Locate the cell with the specified text and output its (X, Y) center coordinate. 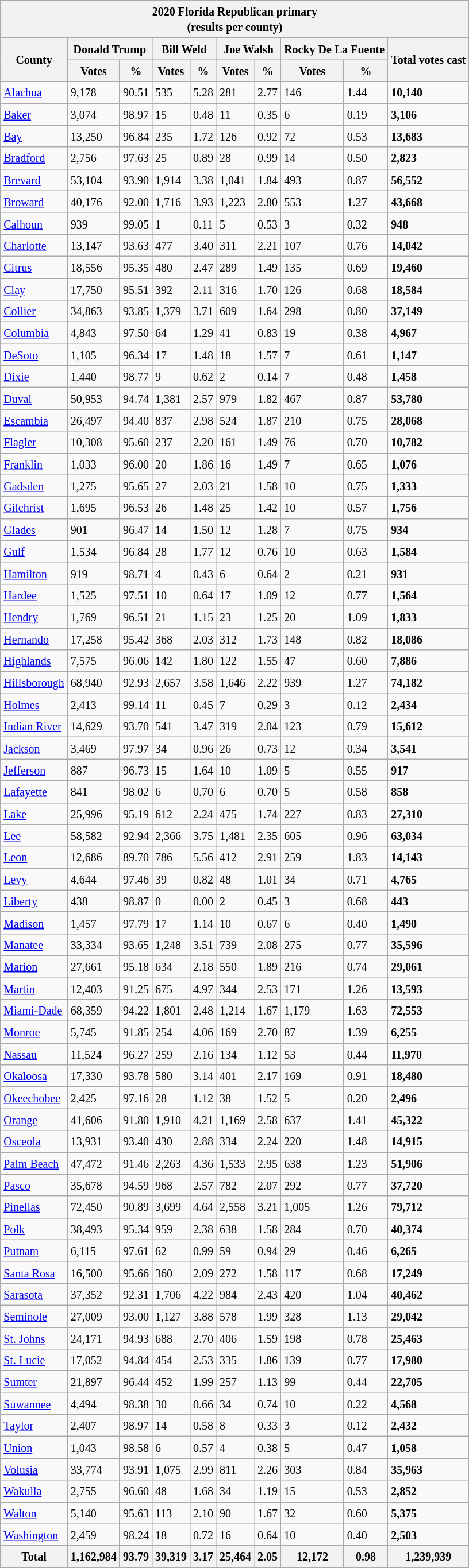
Gilchrist (34, 508)
53,104 (93, 180)
2.95 (268, 1163)
2.08 (268, 944)
1.15 (203, 617)
94.40 (136, 420)
1,533 (236, 1163)
257 (236, 1382)
0.19 (366, 114)
1.84 (268, 180)
Citrus (34, 267)
Washington (34, 1535)
Nassau (34, 1054)
12,172 (313, 1557)
1.63 (366, 1011)
1,490 (429, 923)
1.87 (268, 420)
609 (236, 311)
7,575 (93, 661)
0.00 (203, 901)
93.40 (136, 1141)
Clay (34, 289)
95.19 (136, 814)
37,149 (429, 311)
198 (313, 1338)
97.16 (136, 1098)
1.77 (203, 551)
6,255 (429, 1032)
4.21 (203, 1120)
0.62 (203, 377)
0.67 (268, 923)
92.93 (136, 683)
311 (236, 245)
3.75 (203, 835)
811 (236, 1469)
92.31 (136, 1294)
979 (236, 398)
2,558 (236, 1207)
96.47 (136, 529)
74,182 (429, 683)
275 (313, 944)
5.56 (203, 857)
19 (313, 333)
Miami-Dade (34, 1011)
3.17 (203, 1557)
148 (313, 639)
10,140 (429, 92)
0.20 (366, 1098)
2,755 (93, 1491)
25,463 (429, 1338)
4,843 (93, 333)
40,176 (93, 202)
254 (171, 1032)
2.48 (203, 1011)
97.51 (136, 595)
99.05 (136, 223)
93.91 (136, 1469)
334 (236, 1141)
12,403 (93, 988)
931 (429, 573)
Pasco (34, 1185)
6,115 (93, 1250)
96.00 (136, 464)
7,886 (429, 661)
11,524 (93, 1054)
0.35 (268, 114)
96.51 (136, 617)
142 (171, 661)
76 (313, 442)
Santa Rosa (34, 1272)
Total votes cast (429, 60)
1,706 (171, 1294)
Osceola (34, 1141)
26,497 (93, 420)
72,553 (429, 1011)
1.59 (268, 1338)
98.71 (136, 573)
94.59 (136, 1185)
45,322 (429, 1120)
786 (171, 857)
1.50 (203, 529)
220 (313, 1141)
412 (236, 857)
Monroe (34, 1032)
39 (171, 879)
93.85 (136, 311)
10,308 (93, 442)
5,745 (93, 1032)
113 (171, 1513)
6,265 (429, 1250)
33,774 (93, 1469)
72 (313, 136)
2,496 (429, 1098)
1,333 (429, 486)
0.43 (203, 573)
477 (171, 245)
360 (171, 1272)
Pinellas (34, 1207)
Hendry (34, 617)
0.72 (203, 1535)
1,910 (171, 1120)
Union (34, 1447)
2,503 (429, 1535)
35,963 (429, 1469)
Orange (34, 1120)
87 (313, 1032)
493 (313, 180)
Dixie (34, 377)
Glades (34, 529)
Martin (34, 988)
3.71 (203, 311)
94.93 (136, 1338)
93.65 (136, 944)
605 (313, 835)
0.29 (268, 704)
1,076 (429, 464)
3,541 (429, 748)
95.42 (136, 639)
90.89 (136, 1207)
1,275 (93, 486)
4.22 (203, 1294)
22,705 (429, 1382)
Seminole (34, 1316)
2,413 (93, 704)
2,432 (429, 1426)
2.88 (203, 1141)
Liberty (34, 901)
553 (313, 202)
1,033 (93, 464)
1,457 (93, 923)
Total (34, 1557)
10,782 (429, 442)
4,967 (429, 333)
1.42 (268, 508)
8 (236, 1426)
23 (236, 617)
2,407 (93, 1426)
1.39 (366, 1032)
303 (313, 1469)
Bradford (34, 158)
79,712 (429, 1207)
344 (236, 988)
917 (429, 770)
91.46 (136, 1163)
29,061 (429, 966)
72,450 (93, 1207)
11,970 (429, 1054)
40,374 (429, 1229)
Hernando (34, 639)
Joe Walsh (249, 49)
Suwannee (34, 1404)
91.80 (136, 1120)
4.36 (203, 1163)
32 (313, 1513)
93.70 (136, 726)
0.78 (366, 1338)
95.51 (136, 289)
34,863 (93, 311)
95.63 (136, 1513)
63,034 (429, 835)
328 (313, 1316)
17,330 (93, 1076)
27,009 (93, 1316)
14,042 (429, 245)
227 (313, 814)
1.83 (366, 857)
1,379 (171, 311)
0.14 (268, 377)
1,716 (171, 202)
91.25 (136, 988)
1.01 (268, 879)
2.05 (268, 1557)
Sumter (34, 1382)
98.77 (136, 377)
1.23 (366, 1163)
0.50 (366, 158)
1.25 (268, 617)
948 (429, 223)
3.47 (203, 726)
171 (313, 988)
0.46 (366, 1250)
13,593 (429, 988)
161 (236, 442)
16,500 (93, 1272)
35,596 (429, 944)
17,052 (93, 1360)
98.87 (136, 901)
1,564 (429, 595)
406 (236, 1338)
1.29 (203, 333)
4,568 (429, 1404)
14,143 (429, 857)
2,756 (93, 158)
612 (171, 814)
0.65 (366, 464)
Brevard (34, 180)
0.11 (203, 223)
Sarasota (34, 1294)
Manatee (34, 944)
27,661 (93, 966)
782 (236, 1185)
1 (171, 223)
1.52 (268, 1098)
Putnam (34, 1250)
281 (236, 92)
92.00 (136, 202)
0.69 (366, 267)
Broward (34, 202)
467 (313, 398)
2.17 (268, 1076)
Jefferson (34, 770)
Volusia (34, 1469)
Donald Trump (109, 49)
Gulf (34, 551)
89.70 (136, 857)
2.80 (268, 202)
1,914 (171, 180)
Taylor (34, 1426)
12,686 (93, 857)
Rocky De La Fuente (335, 49)
1,147 (429, 355)
95.65 (136, 486)
Palm Beach (34, 1163)
17,249 (429, 1272)
2.16 (203, 1054)
Jackson (34, 748)
13,683 (429, 136)
2.77 (268, 92)
30 (171, 1404)
968 (171, 1185)
97.46 (136, 879)
59 (236, 1250)
2.47 (203, 267)
98.24 (136, 1535)
96.60 (136, 1491)
17,980 (429, 1360)
319 (236, 726)
841 (93, 792)
1,769 (93, 617)
0.32 (366, 223)
18,584 (429, 289)
Collier (34, 311)
3,699 (171, 1207)
637 (313, 1120)
858 (429, 792)
40,462 (429, 1294)
1.41 (366, 1120)
96.06 (136, 661)
0.21 (366, 573)
14,629 (93, 726)
0 (171, 901)
122 (236, 661)
15,612 (429, 726)
5,375 (429, 1513)
Duval (34, 398)
0.34 (366, 748)
1.55 (268, 661)
0.79 (366, 726)
1,801 (171, 1011)
4.97 (203, 988)
1.57 (268, 355)
1,833 (429, 617)
97.50 (136, 333)
4,494 (93, 1404)
480 (171, 267)
146 (313, 92)
739 (236, 944)
837 (171, 420)
2.18 (203, 966)
1,162,984 (93, 1557)
3,469 (93, 748)
38,493 (93, 1229)
312 (236, 639)
41,606 (93, 1120)
17,750 (93, 289)
Calhoun (34, 223)
37,720 (429, 1185)
Polk (34, 1229)
392 (171, 289)
634 (171, 966)
2.26 (268, 1469)
99 (313, 1382)
420 (313, 1294)
123 (313, 726)
3.51 (203, 944)
50,953 (93, 398)
3.38 (203, 180)
135 (313, 267)
Bay (34, 136)
St. Johns (34, 1338)
0.66 (203, 1404)
4.64 (203, 1207)
Wakulla (34, 1491)
4.06 (203, 1032)
95.18 (136, 966)
96.44 (136, 1382)
1,381 (171, 398)
93.78 (136, 1076)
68,940 (93, 683)
93.63 (136, 245)
90 (236, 1513)
Gadsden (34, 486)
272 (236, 1272)
550 (236, 966)
3.88 (203, 1316)
0.71 (366, 879)
68,359 (93, 1011)
51,906 (429, 1163)
28,068 (429, 420)
1,695 (93, 508)
98.38 (136, 1404)
887 (93, 770)
2,459 (93, 1535)
97.97 (136, 748)
2.21 (268, 245)
9 (171, 377)
Hardee (34, 595)
53,780 (429, 398)
43,668 (429, 202)
984 (236, 1294)
1,043 (93, 1447)
29,042 (429, 1316)
2,434 (429, 704)
98.02 (136, 792)
97.61 (136, 1250)
1.73 (268, 639)
139 (313, 1360)
3,074 (93, 114)
Okaloosa (34, 1076)
0.94 (268, 1250)
14,915 (429, 1141)
0.61 (366, 355)
17,258 (93, 639)
93.90 (136, 180)
1,214 (236, 1011)
2.22 (268, 683)
18,086 (429, 639)
3.14 (203, 1076)
1,525 (93, 595)
2.09 (203, 1272)
1,756 (429, 508)
1,075 (171, 1469)
24,171 (93, 1338)
37,352 (93, 1294)
1,534 (93, 551)
524 (236, 420)
47 (313, 661)
0.33 (268, 1426)
688 (171, 1338)
541 (171, 726)
0.47 (366, 1447)
0.22 (366, 1404)
3.58 (203, 683)
443 (429, 901)
33,334 (93, 944)
2.38 (203, 1229)
430 (171, 1141)
3.40 (203, 245)
2,852 (429, 1491)
2.99 (203, 1469)
39,319 (171, 1557)
96.27 (136, 1054)
335 (236, 1360)
1.70 (268, 289)
2.58 (268, 1120)
5.28 (203, 92)
Lee (34, 835)
2.20 (203, 442)
901 (93, 529)
0.84 (366, 1469)
2.98 (203, 420)
92.94 (136, 835)
1.19 (268, 1491)
1.68 (203, 1491)
Marion (34, 966)
Bill Weld (184, 49)
DeSoto (34, 355)
316 (236, 289)
95.66 (136, 1272)
Indian River (34, 726)
1.74 (268, 814)
117 (313, 1272)
0.89 (203, 158)
0.80 (366, 311)
53 (313, 1054)
0.55 (366, 770)
St. Lucie (34, 1360)
237 (171, 442)
2.43 (268, 1294)
Madison (34, 923)
134 (236, 1054)
2.07 (268, 1185)
96.73 (136, 770)
21,897 (93, 1382)
1.72 (203, 136)
0.91 (366, 1076)
96.34 (136, 355)
90.51 (136, 92)
35,678 (93, 1185)
2020 Florida Republican primary(results per county) (234, 20)
2,366 (171, 835)
1.04 (366, 1294)
Lake (34, 814)
38 (236, 1098)
2.91 (268, 857)
1,058 (429, 1447)
95.35 (136, 267)
29 (313, 1250)
292 (313, 1185)
1,223 (236, 202)
216 (313, 966)
3,106 (429, 114)
934 (429, 529)
94.22 (136, 1011)
919 (93, 573)
578 (236, 1316)
107 (313, 245)
13,931 (93, 1141)
18,556 (93, 267)
Flagler (34, 442)
97.63 (136, 158)
454 (171, 1360)
13,147 (93, 245)
535 (171, 92)
2.35 (268, 835)
1.44 (366, 92)
0.73 (268, 748)
County (34, 60)
2.10 (203, 1513)
0.92 (268, 136)
675 (171, 988)
580 (171, 1076)
1,458 (429, 377)
27,310 (429, 814)
99.14 (136, 704)
1,105 (93, 355)
1,646 (236, 683)
4,765 (429, 879)
452 (171, 1382)
41 (236, 333)
2,425 (93, 1098)
1,005 (313, 1207)
56,552 (429, 180)
Highlands (34, 661)
1.82 (268, 398)
25,464 (236, 1557)
Walton (34, 1513)
96.53 (136, 508)
1,041 (236, 180)
27 (171, 486)
475 (236, 814)
210 (313, 420)
Franklin (34, 464)
Leon (34, 857)
Lafayette (34, 792)
91.85 (136, 1032)
2,823 (429, 158)
94.74 (136, 398)
Escambia (34, 420)
93.00 (136, 1316)
289 (236, 267)
2.11 (203, 289)
Columbia (34, 333)
Hamilton (34, 573)
25,996 (93, 814)
Hillsborough (34, 683)
0.63 (366, 551)
Baker (34, 114)
Okeechobee (34, 1098)
3.93 (203, 202)
47,472 (93, 1163)
2,263 (171, 1163)
Charlotte (34, 245)
3.21 (268, 1207)
1.14 (203, 923)
95.60 (136, 442)
0.98 (366, 1557)
1,127 (171, 1316)
1,584 (429, 551)
1,239,939 (429, 1557)
1,248 (171, 944)
18,480 (429, 1076)
94.84 (136, 1360)
2,657 (171, 683)
1.89 (268, 966)
Levy (34, 879)
Alachua (34, 92)
1,440 (93, 377)
95.34 (136, 1229)
2.04 (268, 726)
401 (236, 1076)
298 (313, 311)
1,169 (236, 1120)
97.79 (136, 923)
368 (171, 639)
98.58 (136, 1447)
284 (313, 1229)
1,179 (313, 1011)
62 (171, 1250)
235 (171, 136)
1.28 (268, 529)
4,644 (93, 879)
1,481 (236, 835)
93.79 (136, 1557)
5,140 (93, 1513)
58,582 (93, 835)
13,250 (93, 136)
Holmes (34, 704)
1.80 (203, 661)
19,460 (429, 267)
438 (93, 901)
9,178 (93, 92)
64 (171, 333)
959 (171, 1229)
